Locate the cell with the specified text and output its (X, Y) center coordinate. 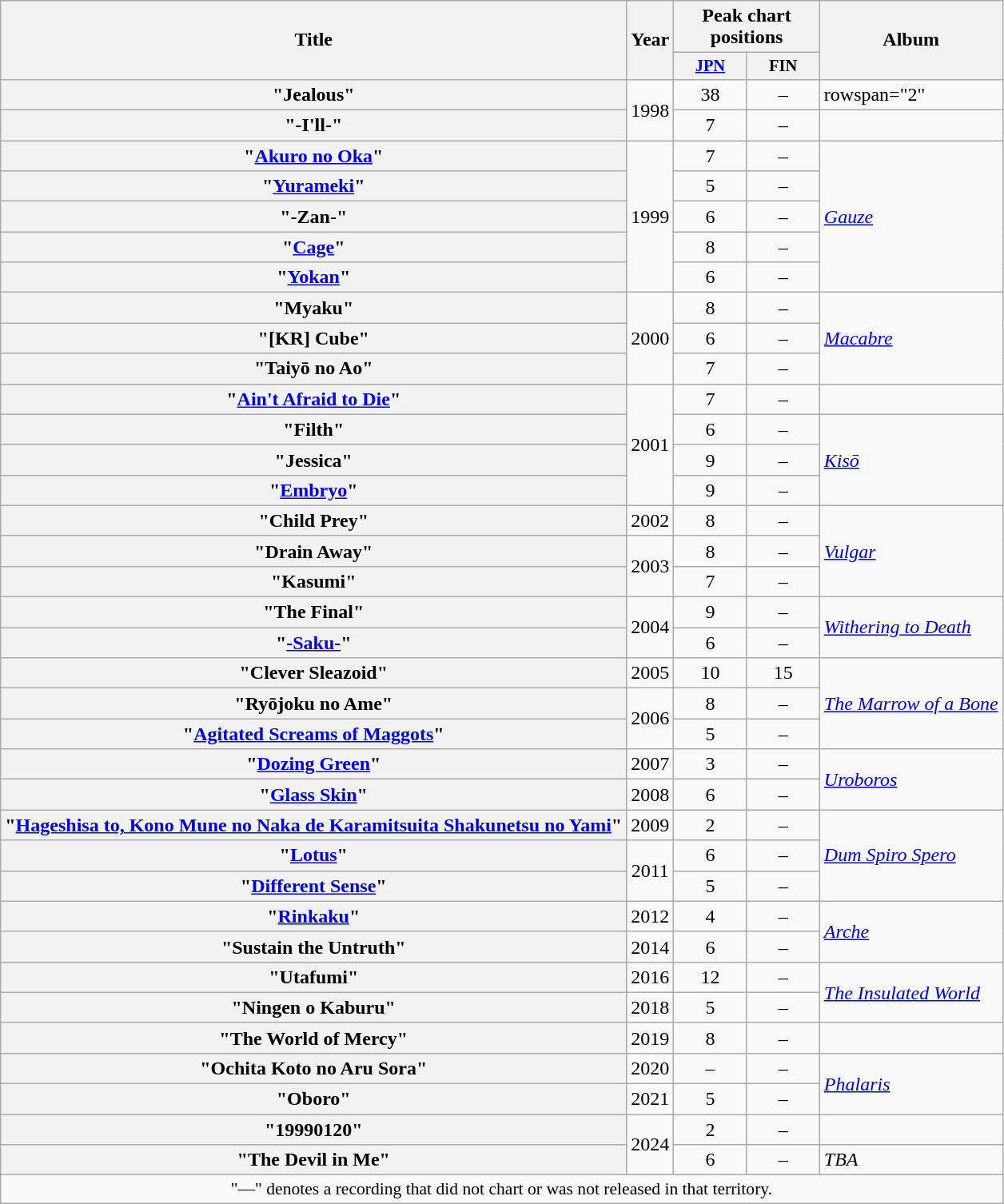
"Hageshisa to, Kono Mune no Naka de Karamitsuita Shakunetsu no Yami" (313, 825)
1999 (651, 217)
2019 (651, 1038)
12 (710, 977)
JPN (710, 66)
"Kasumi" (313, 581)
"Child Prey" (313, 520)
2016 (651, 977)
"Clever Sleazoid" (313, 673)
Dum Spiro Spero (911, 855)
"Myaku" (313, 308)
The Insulated World (911, 992)
"Embryo" (313, 490)
"Ochita Koto no Aru Sora" (313, 1068)
"The World of Mercy" (313, 1038)
Arche (911, 931)
"[KR] Cube" (313, 338)
15 (783, 673)
2004 (651, 628)
Withering to Death (911, 628)
Vulgar (911, 551)
2020 (651, 1068)
"Oboro" (313, 1099)
2005 (651, 673)
3 (710, 764)
"Cage" (313, 247)
"Lotus" (313, 855)
The Marrow of a Bone (911, 704)
"Glass Skin" (313, 795)
"-Zan-" (313, 217)
Title (313, 40)
FIN (783, 66)
"Jessica" (313, 460)
"The Devil in Me" (313, 1160)
"Utafumi" (313, 977)
Macabre (911, 338)
"—" denotes a recording that did not chart or was not released in that territory. (502, 1190)
2001 (651, 445)
Peak chart positions (747, 27)
TBA (911, 1160)
Phalaris (911, 1083)
"Sustain the Untruth" (313, 947)
2018 (651, 1007)
2011 (651, 871)
"-I'll-" (313, 126)
2014 (651, 947)
Album (911, 40)
2006 (651, 719)
Year (651, 40)
38 (710, 94)
4 (710, 916)
rowspan="2" (911, 94)
"Yurameki" (313, 186)
"Filth" (313, 429)
"Different Sense" (313, 886)
2007 (651, 764)
"Akuro no Oka" (313, 156)
"The Final" (313, 612)
Gauze (911, 217)
"Ryōjoku no Ame" (313, 704)
2009 (651, 825)
2021 (651, 1099)
"Jealous" (313, 94)
"Ain't Afraid to Die" (313, 399)
"Rinkaku" (313, 916)
"Drain Away" (313, 551)
"Yokan" (313, 277)
"Dozing Green" (313, 764)
2008 (651, 795)
"19990120" (313, 1130)
"Taiyō no Ao" (313, 369)
10 (710, 673)
Kisō (911, 460)
1998 (651, 110)
"-Saku-" (313, 643)
2012 (651, 916)
"Agitated Screams of Maggots" (313, 734)
2024 (651, 1145)
"Ningen o Kaburu" (313, 1007)
2000 (651, 338)
2003 (651, 566)
2002 (651, 520)
Uroboros (911, 779)
